Capture the cell that displays the provided text and extract its [x, y] central coordinate. 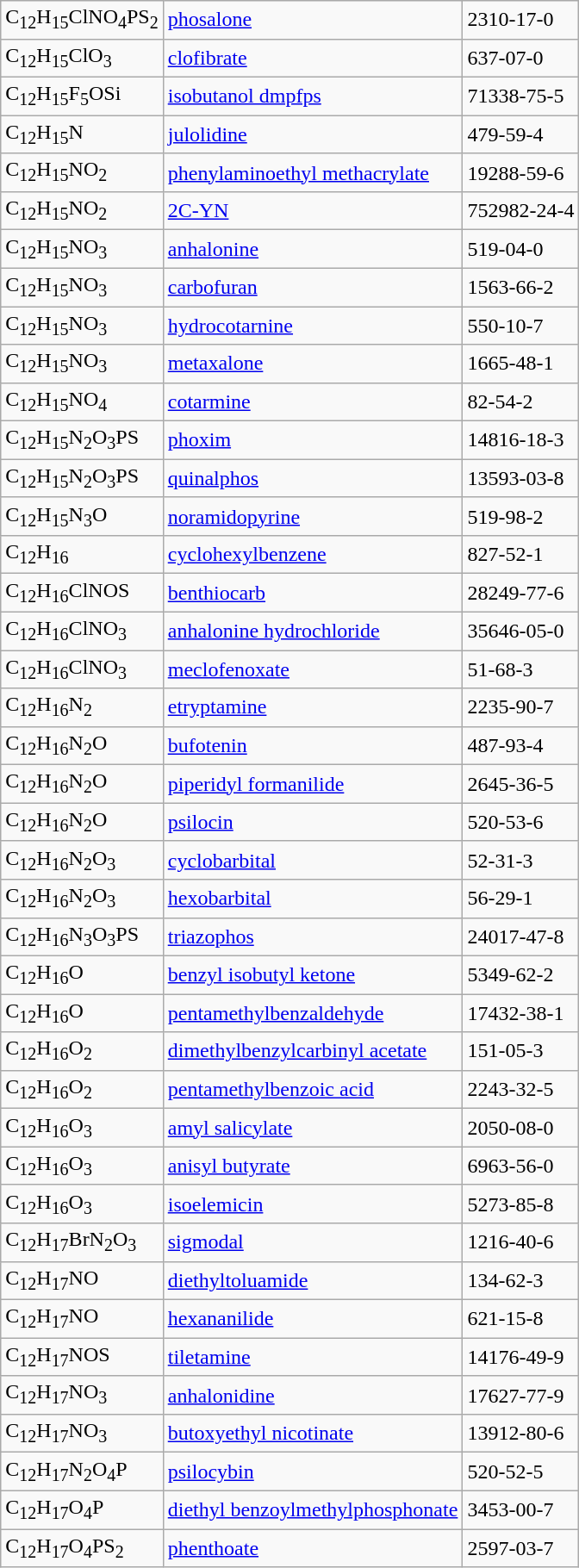
2243-32-5 [520, 1089]
637-07-0 [520, 58]
noramidopyrine [313, 516]
C12H17O4PS2 [82, 1547]
piperidyl formanilide [313, 784]
meclofenoxate [313, 669]
anhalonidine [313, 1395]
519-98-2 [520, 516]
diethyltoluamide [313, 1280]
2235-90-7 [520, 707]
hexobarbital [313, 899]
5273-85-8 [520, 1204]
5349-62-2 [520, 974]
metaxalone [313, 364]
cotarmine [313, 401]
clofibrate [313, 58]
carbofuran [313, 287]
134-62-3 [520, 1280]
13593-03-8 [520, 478]
28249-77-6 [520, 593]
6963-56-0 [520, 1166]
psilocybin [313, 1472]
cyclohexylbenzene [313, 555]
isobutanol dmpfps [313, 96]
anhalonine [313, 249]
17432-38-1 [520, 1013]
752982-24-4 [520, 210]
2597-03-7 [520, 1547]
487-93-4 [520, 745]
C12H16N2 [82, 707]
C12H15F5OSi [82, 96]
tiletamine [313, 1357]
52-31-3 [520, 860]
isoelemicin [313, 1204]
butoxyethyl nicotinate [313, 1433]
etryptamine [313, 707]
56-29-1 [520, 899]
1563-66-2 [520, 287]
anhalonine hydrochloride [313, 631]
psilocin [313, 822]
bufotenin [313, 745]
pentamethylbenzaldehyde [313, 1013]
3453-00-7 [520, 1509]
cyclobarbital [313, 860]
2310-17-0 [520, 20]
520-53-6 [520, 822]
triazophos [313, 936]
35646-05-0 [520, 631]
17627-77-9 [520, 1395]
C12H17NOS [82, 1357]
151-05-3 [520, 1051]
519-04-0 [520, 249]
C12H17N2O4P [82, 1472]
anisyl butyrate [313, 1166]
19288-59-6 [520, 172]
2C-YN [313, 210]
C12H16 [82, 555]
479-59-4 [520, 134]
quinalphos [313, 478]
phenthoate [313, 1547]
1665-48-1 [520, 364]
C12H15N [82, 134]
827-52-1 [520, 555]
1216-40-6 [520, 1242]
C12H17O4P [82, 1509]
benzyl isobutyl ketone [313, 974]
2050-08-0 [520, 1128]
hexananilide [313, 1318]
520-52-5 [520, 1472]
hydrocotarnine [313, 326]
14176-49-9 [520, 1357]
82-54-2 [520, 401]
51-68-3 [520, 669]
13912-80-6 [520, 1433]
2645-36-5 [520, 784]
71338-75-5 [520, 96]
phenylaminoethyl methacrylate [313, 172]
sigmodal [313, 1242]
julolidine [313, 134]
phosalone [313, 20]
C12H15N3O [82, 516]
diethyl benzoylmethylphosphonate [313, 1509]
C12H17BrN2O3 [82, 1242]
C12H15ClO3 [82, 58]
C12H16N3O3PS [82, 936]
550-10-7 [520, 326]
621-15-8 [520, 1318]
C12H15NO4 [82, 401]
14816-18-3 [520, 440]
amyl salicylate [313, 1128]
phoxim [313, 440]
C12H16ClNOS [82, 593]
24017-47-8 [520, 936]
dimethylbenzylcarbinyl acetate [313, 1051]
C12H15ClNO4PS2 [82, 20]
pentamethylbenzoic acid [313, 1089]
benthiocarb [313, 593]
